Pinpoint the cell where the given text exists, returning its [x, y] midpoint coordinate. 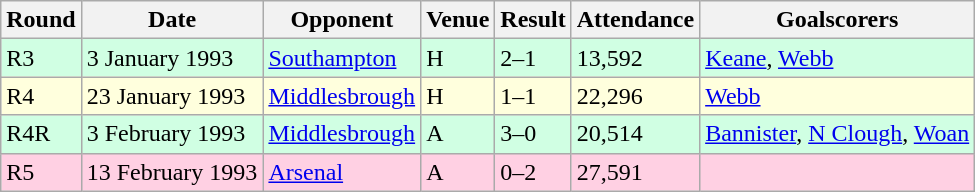
22,296 [635, 96]
Bannister, N Clough, Woan [838, 134]
Opponent [342, 20]
Keane, Webb [838, 58]
R4 [41, 96]
Result [533, 20]
3–0 [533, 134]
Venue [458, 20]
Attendance [635, 20]
20,514 [635, 134]
2–1 [533, 58]
3 January 1993 [172, 58]
3 February 1993 [172, 134]
R3 [41, 58]
R4R [41, 134]
23 January 1993 [172, 96]
1–1 [533, 96]
Date [172, 20]
27,591 [635, 172]
Round [41, 20]
Webb [838, 96]
0–2 [533, 172]
Southampton [342, 58]
Arsenal [342, 172]
13 February 1993 [172, 172]
R5 [41, 172]
13,592 [635, 58]
Goalscorers [838, 20]
